Output the [x, y] coordinate of the center of the cell containing the given text.  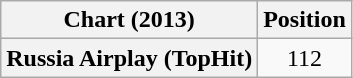
Position [305, 20]
Chart (2013) [130, 20]
Russia Airplay (TopHit) [130, 58]
112 [305, 58]
